For the text-containing cell, return its midpoint in (X, Y) coordinate format. 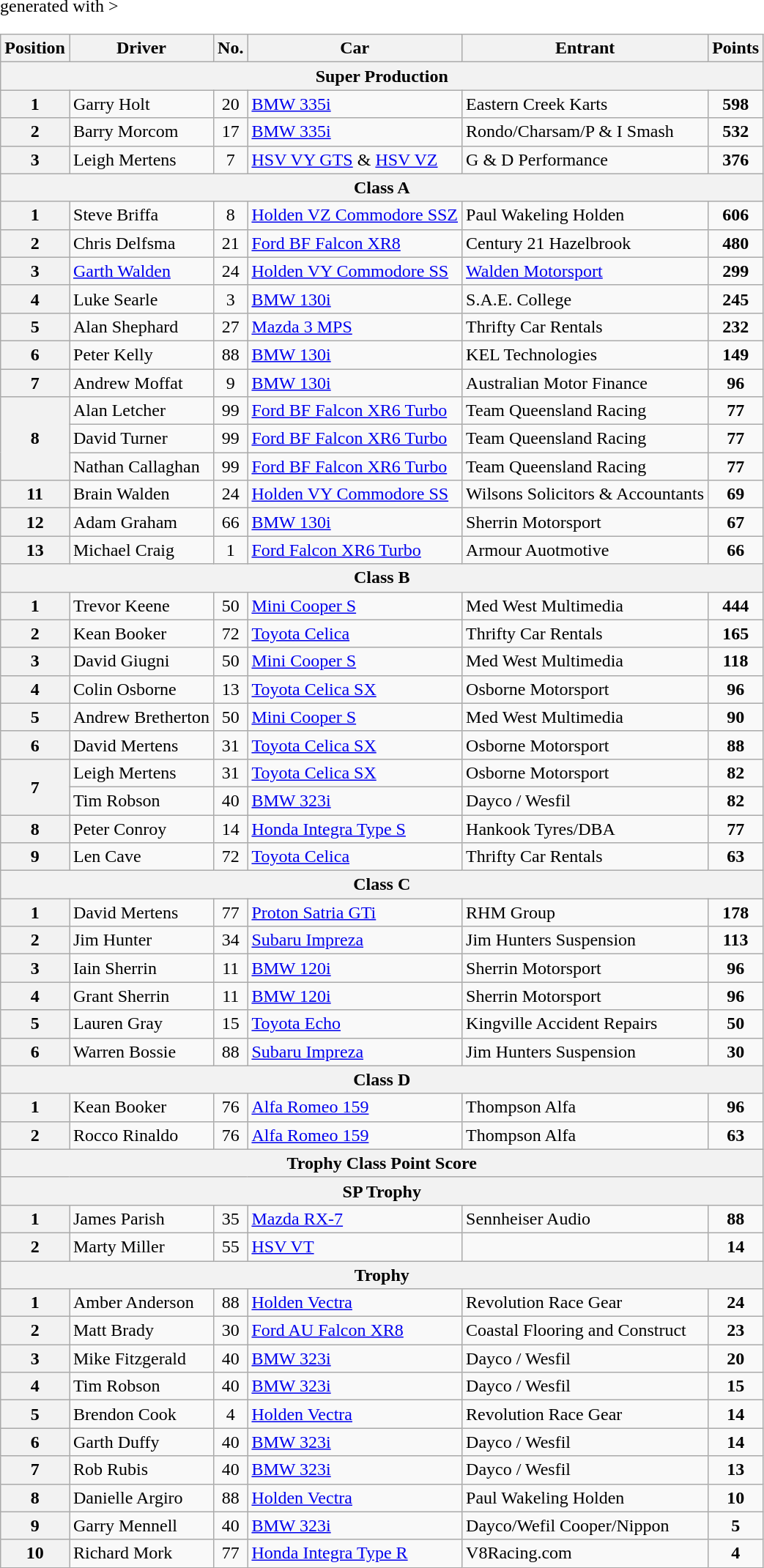
Holden VZ Commodore SSZ (355, 215)
Matt Brady (141, 1331)
Walden Motorsport (585, 271)
532 (735, 132)
67 (735, 522)
Entrant (585, 48)
113 (735, 940)
David Giugni (141, 661)
Mazda 3 MPS (355, 327)
Class C (382, 885)
Honda Integra Type S (355, 828)
149 (735, 354)
Class A (382, 187)
S.A.E. College (585, 299)
David Turner (141, 439)
Steve Briffa (141, 215)
G & D Performance (585, 160)
Ford AU Falcon XR8 (355, 1331)
Marty Miller (141, 1246)
Trophy (382, 1275)
Lauren Gray (141, 1024)
34 (231, 940)
376 (735, 160)
Trevor Keene (141, 606)
606 (735, 215)
480 (735, 243)
Dayco/Wefil Cooper/Nippon (585, 1526)
Century 21 Hazelbrook (585, 243)
Position (35, 48)
James Parish (141, 1219)
Hankook Tyres/DBA (585, 828)
Australian Motor Finance (585, 383)
Alan Letcher (141, 411)
Amber Anderson (141, 1303)
V8Racing.com (585, 1553)
Richard Mork (141, 1553)
HSV VY GTS & HSV VZ (355, 160)
Garry Holt (141, 104)
Ford Falcon XR6 Turbo (355, 550)
444 (735, 606)
SP Trophy (382, 1191)
Chris Delfsma (141, 243)
Class D (382, 1080)
Len Cave (141, 857)
Garth Walden (141, 271)
23 (735, 1331)
Adam Graham (141, 522)
Andrew Moffat (141, 383)
598 (735, 104)
Luke Searle (141, 299)
Proton Satria GTi (355, 913)
Andrew Bretherton (141, 717)
Toyota Echo (355, 1024)
Armour Auotmotive (585, 550)
HSV VT (355, 1246)
Mazda RX-7 (355, 1219)
Colin Osborne (141, 689)
Wilsons Solicitors & Accountants (585, 494)
Jim Hunter (141, 940)
118 (735, 661)
Peter Conroy (141, 828)
Points (735, 48)
Danielle Argiro (141, 1498)
17 (231, 132)
27 (231, 327)
Mike Fitzgerald (141, 1359)
Garry Mennell (141, 1526)
Eastern Creek Karts (585, 104)
Brain Walden (141, 494)
Ford BF Falcon XR8 (355, 243)
Nathan Callaghan (141, 467)
Rob Rubis (141, 1470)
Garth Duffy (141, 1442)
165 (735, 633)
Peter Kelly (141, 354)
Kingville Accident Repairs (585, 1024)
Alan Shephard (141, 327)
Coastal Flooring and Construct (585, 1331)
299 (735, 271)
12 (35, 522)
Barry Morcom (141, 132)
Trophy Class Point Score (382, 1163)
55 (231, 1246)
Brendon Cook (141, 1414)
Rocco Rinaldo (141, 1135)
Michael Craig (141, 550)
No. (231, 48)
69 (735, 494)
Class B (382, 578)
245 (735, 299)
Grant Sherrin (141, 996)
Rondo/Charsam/P & I Smash (585, 132)
Sennheiser Audio (585, 1219)
KEL Technologies (585, 354)
90 (735, 717)
Car (355, 48)
Driver (141, 48)
Super Production (382, 76)
178 (735, 913)
35 (231, 1219)
Honda Integra Type R (355, 1553)
Iain Sherrin (141, 968)
RHM Group (585, 913)
21 (231, 243)
Warren Bossie (141, 1052)
232 (735, 327)
